Return the [x, y] coordinate for the center point of the cell that contains the specified text.  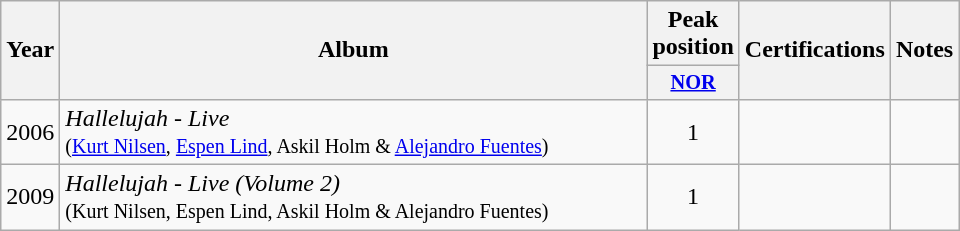
NOR [693, 83]
Album [354, 50]
2009 [30, 198]
2006 [30, 132]
Certifications [814, 50]
Hallelujah - Live (Volume 2) (Kurt Nilsen, Espen Lind, Askil Holm & Alejandro Fuentes) [354, 198]
Hallelujah - Live (Kurt Nilsen, Espen Lind, Askil Holm & Alejandro Fuentes) [354, 132]
Year [30, 50]
Peak position [693, 34]
Notes [924, 50]
